Detect which cell encompasses the target text, then output its (x, y) center coordinate. 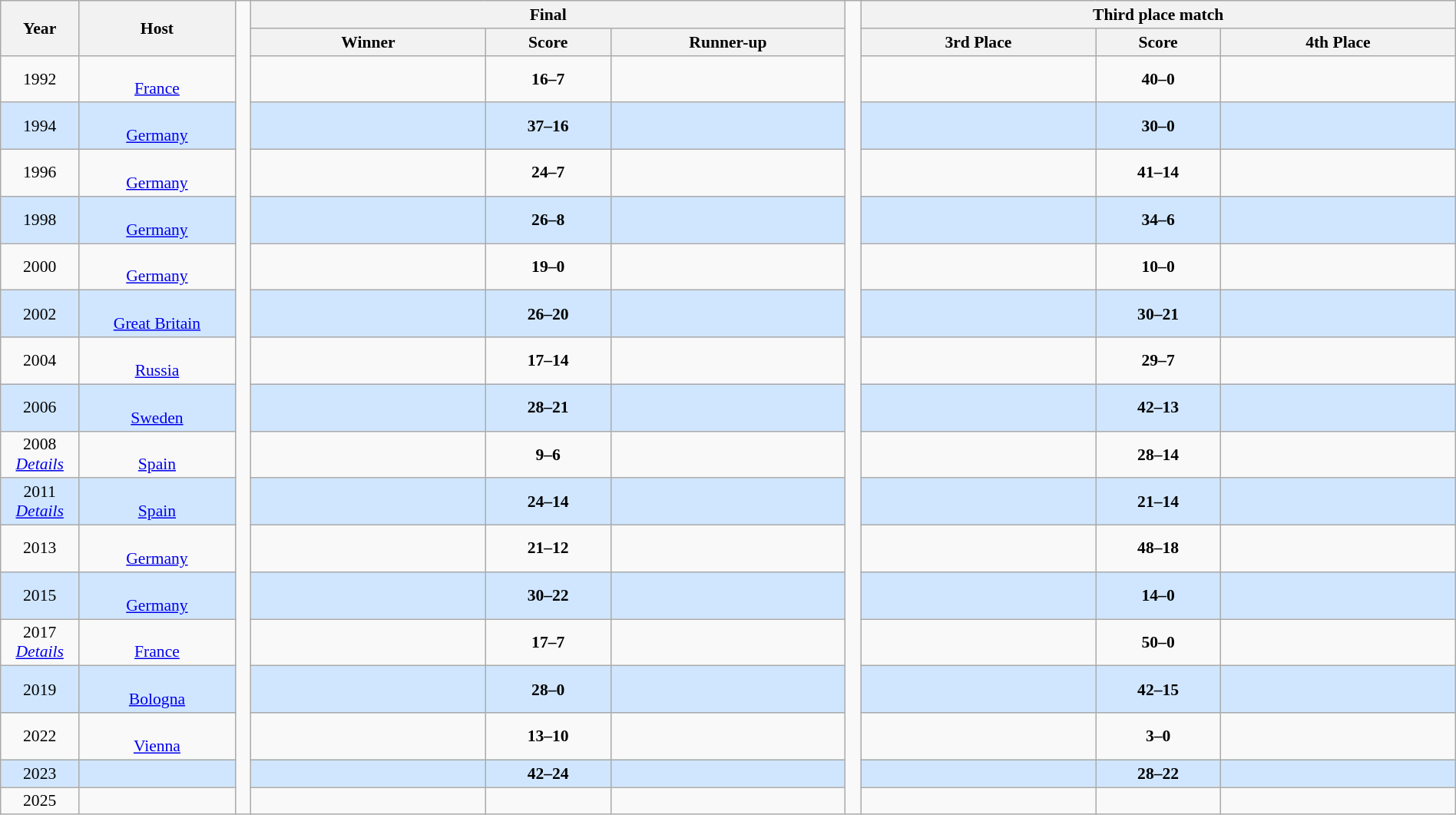
2013 (40, 548)
41–14 (1158, 174)
13–10 (548, 736)
10–0 (1158, 267)
Final (548, 15)
26–20 (548, 313)
2008 Details (40, 455)
40–0 (1158, 78)
Host (157, 28)
42–24 (548, 774)
17–7 (548, 642)
9–6 (548, 455)
30–21 (1158, 313)
21–14 (1158, 502)
2023 (40, 774)
3rd Place (978, 42)
2004 (40, 361)
2011Details (40, 502)
Winner (369, 42)
19–0 (548, 267)
16–7 (548, 78)
30–0 (1158, 126)
42–15 (1158, 690)
1994 (40, 126)
24–14 (548, 502)
2022 (40, 736)
Third place match (1158, 15)
28–22 (1158, 774)
37–16 (548, 126)
14–0 (1158, 596)
Year (40, 28)
3–0 (1158, 736)
48–18 (1158, 548)
1992 (40, 78)
21–12 (548, 548)
42–13 (1158, 407)
2025 (40, 801)
28–21 (548, 407)
17–14 (548, 361)
2000 (40, 267)
4th Place (1339, 42)
2002 (40, 313)
Bologna (157, 690)
34–6 (1158, 220)
2017Details (40, 642)
50–0 (1158, 642)
1998 (40, 220)
Sweden (157, 407)
2006 (40, 407)
1996 (40, 174)
24–7 (548, 174)
30–22 (548, 596)
Runner-up (728, 42)
28–0 (548, 690)
Vienna (157, 736)
2019 (40, 690)
26–8 (548, 220)
Russia (157, 361)
2015 (40, 596)
Great Britain (157, 313)
28–14 (1158, 455)
29–7 (1158, 361)
